Pinpoint the cell where the given text exists, returning its (X, Y) midpoint coordinate. 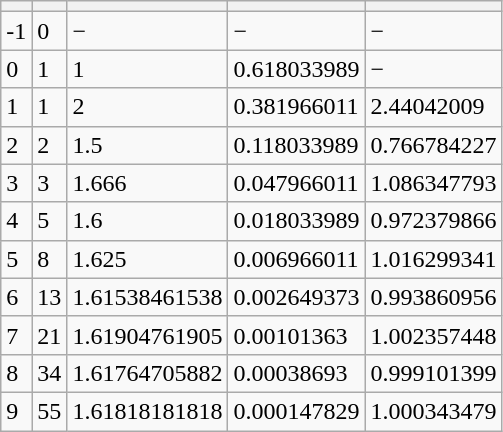
1.625 (148, 259)
0.000147829 (296, 411)
1.086347793 (434, 183)
0.018033989 (296, 221)
0.618033989 (296, 69)
0.006966011 (296, 259)
7 (16, 335)
1.000343479 (434, 411)
55 (50, 411)
9 (16, 411)
0.766784227 (434, 145)
1.61764705882 (148, 373)
1.666 (148, 183)
0.993860956 (434, 297)
0.118033989 (296, 145)
0.999101399 (434, 373)
4 (16, 221)
0.972379866 (434, 221)
13 (50, 297)
21 (50, 335)
2.44042009 (434, 107)
1.61818181818 (148, 411)
1.016299341 (434, 259)
0.381966011 (296, 107)
1.6 (148, 221)
0.002649373 (296, 297)
1.002357448 (434, 335)
0.047966011 (296, 183)
6 (16, 297)
1.5 (148, 145)
0.00101363 (296, 335)
1.61904761905 (148, 335)
-1 (16, 31)
1.61538461538 (148, 297)
0.00038693 (296, 373)
34 (50, 373)
